Detect which cell encompasses the target text, then output its (x, y) center coordinate. 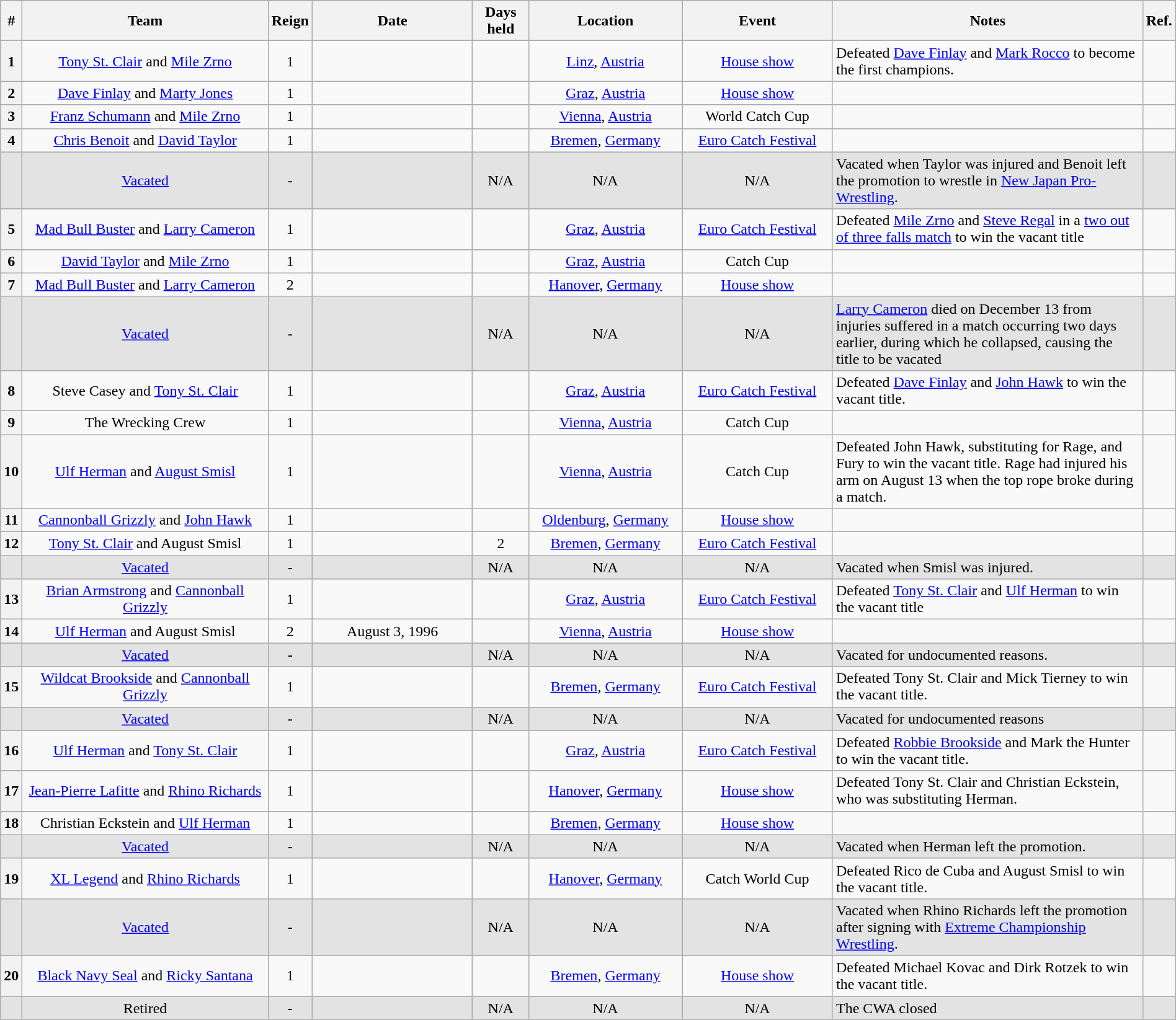
13 (11, 599)
10 (11, 471)
14 (11, 631)
Catch World Cup (758, 878)
The Wrecking Crew (145, 422)
Defeated Dave Finlay and Mark Rocco to become the first champions. (987, 61)
6 (11, 261)
12 (11, 544)
Chris Benoit and David Taylor (145, 140)
5 (11, 229)
# (11, 21)
Defeated Mile Zrno and Steve Regal in a two out of three falls match to win the vacant title (987, 229)
17 (11, 791)
XL Legend and Rhino Richards (145, 878)
19 (11, 878)
9 (11, 422)
Brian Armstrong and Cannonball Grizzly (145, 599)
18 (11, 823)
16 (11, 750)
David Taylor and Mile Zrno (145, 261)
Oldenburg, Germany (605, 520)
Defeated Tony St. Clair and Ulf Herman to win the vacant title (987, 599)
Black Navy Seal and Ricky Santana (145, 976)
Vacated when Taylor was injured and Benoit left the promotion to wrestle in New Japan Pro-Wrestling. (987, 180)
Linz, Austria (605, 61)
World Catch Cup (758, 117)
Defeated Tony St. Clair and Mick Tierney to win the vacant title. (987, 687)
Days held (501, 21)
Jean-Pierre Lafitte and Rhino Richards (145, 791)
Defeated Tony St. Clair and Christian Eckstein, who was substituting Herman. (987, 791)
Franz Schumann and Mile Zrno (145, 117)
Ulf Herman and Tony St. Clair (145, 750)
Location (605, 21)
Defeated Robbie Brookside and Mark the Hunter to win the vacant title. (987, 750)
Vacated for undocumented reasons. (987, 655)
11 (11, 520)
Defeated Michael Kovac and Dirk Rotzek to win the vacant title. (987, 976)
Defeated Rico de Cuba and August Smisl to win the vacant title. (987, 878)
Ref. (1159, 21)
Event (758, 21)
August 3, 1996 (392, 631)
Christian Eckstein and Ulf Herman (145, 823)
Vacated for undocumented reasons (987, 719)
Notes (987, 21)
Steve Casey and Tony St. Clair (145, 391)
Reign (290, 21)
Dave Finlay and Marty Jones (145, 93)
7 (11, 285)
Defeated Dave Finlay and John Hawk to win the vacant title. (987, 391)
Wildcat Brookside and Cannonball Grizzly (145, 687)
3 (11, 117)
Cannonball Grizzly and John Hawk (145, 520)
Retired (145, 1008)
20 (11, 976)
8 (11, 391)
Tony St. Clair and August Smisl (145, 544)
4 (11, 140)
Team (145, 21)
Tony St. Clair and Mile Zrno (145, 61)
Date (392, 21)
Vacated when Rhino Richards left the promotion after signing with Extreme Championship Wrestling. (987, 927)
Vacated when Herman left the promotion. (987, 846)
Vacated when Smisl was injured. (987, 567)
15 (11, 687)
The CWA closed (987, 1008)
